Scan for the cell matching the given text and deliver its [X, Y] coordinate at center. 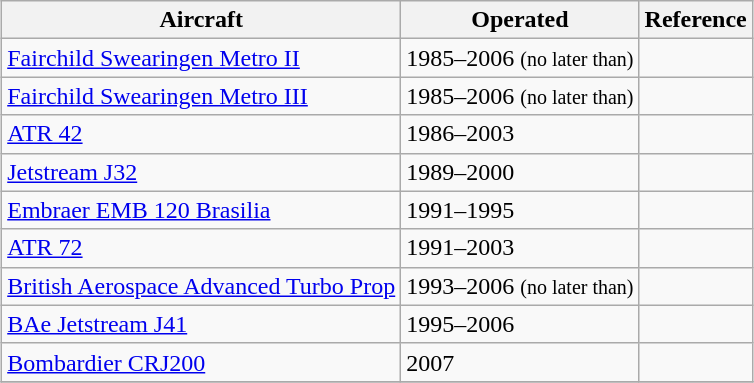
1995–2006 [520, 324]
Bombardier CRJ200 [202, 362]
Jetstream J32 [202, 172]
2007 [520, 362]
ATR 42 [202, 134]
ATR 72 [202, 248]
1986–2003 [520, 134]
1989–2000 [520, 172]
1993–2006 (no later than) [520, 286]
Fairchild Swearingen Metro II [202, 58]
1991–2003 [520, 248]
Embraer EMB 120 Brasilia [202, 210]
Fairchild Swearingen Metro III [202, 96]
Operated [520, 20]
British Aerospace Advanced Turbo Prop [202, 286]
BAe Jetstream J41 [202, 324]
1991–1995 [520, 210]
Reference [696, 20]
Aircraft [202, 20]
